Return [X, Y] of the center of cell containing provided text 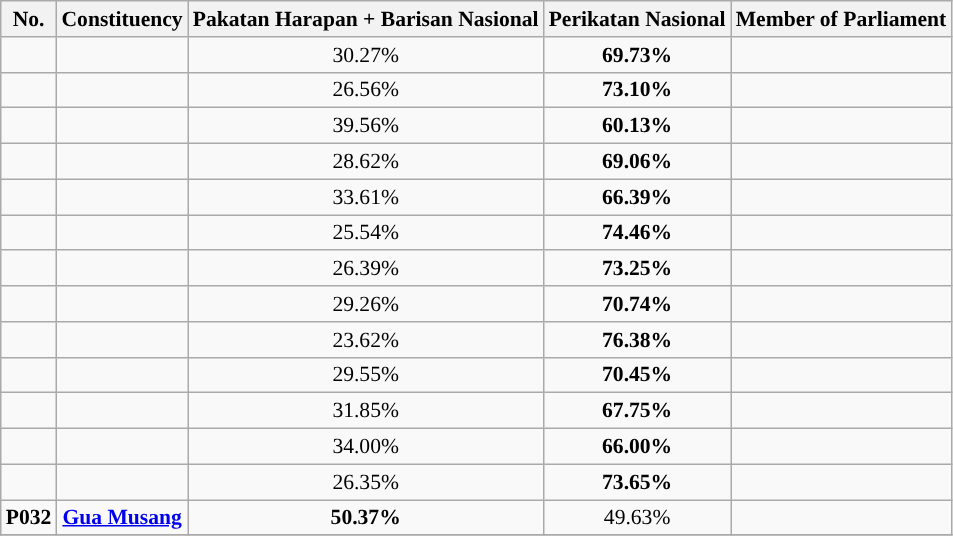
60.13% [638, 126]
69.06% [638, 162]
29.26% [366, 304]
49.63% [638, 518]
73.65% [638, 482]
70.45% [638, 375]
Constituency [122, 19]
66.39% [638, 197]
Member of Parliament [842, 19]
73.25% [638, 269]
70.74% [638, 304]
76.38% [638, 340]
P032 [29, 518]
31.85% [366, 411]
Gua Musang [122, 518]
26.39% [366, 269]
Perikatan Nasional [638, 19]
39.56% [366, 126]
28.62% [366, 162]
23.62% [366, 340]
No. [29, 19]
29.55% [366, 375]
Pakatan Harapan + Barisan Nasional [366, 19]
73.10% [638, 90]
26.35% [366, 482]
26.56% [366, 90]
74.46% [638, 233]
67.75% [638, 411]
34.00% [366, 447]
69.73% [638, 55]
33.61% [366, 197]
50.37% [366, 518]
25.54% [366, 233]
66.00% [638, 447]
30.27% [366, 55]
